Return the (X, Y) coordinate for the center point of the cell that contains the specified text.  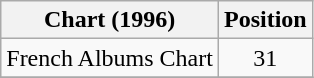
French Albums Chart (110, 58)
Chart (1996) (110, 20)
31 (265, 58)
Position (265, 20)
